Locate the cell with the specified text and output its [X, Y] center coordinate. 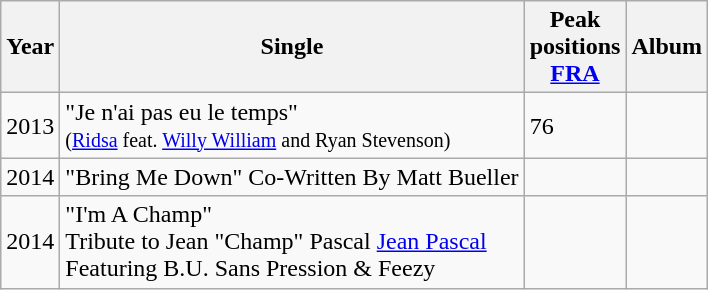
"Bring Me Down" Co-Written By Matt Bueller [292, 177]
Year [30, 47]
Single [292, 47]
2013 [30, 126]
76 [575, 126]
"Je n'ai pas eu le temps"(Ridsa feat. Willy William and Ryan Stevenson) [292, 126]
"I'm A Champ"Tribute to Jean "Champ" Pascal Jean PascalFeaturing B.U. Sans Pression & Feezy [292, 242]
Album [667, 47]
PeakpositionsFRA [575, 47]
